Return [x, y] of the center of cell containing provided text 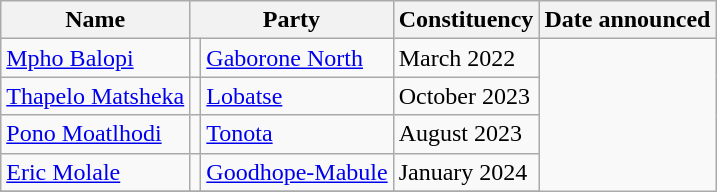
October 2023 [466, 96]
Goodhope-Mabule [297, 172]
January 2024 [466, 172]
Eric Molale [96, 172]
Party [292, 20]
Constituency [466, 20]
Pono Moatlhodi [96, 134]
August 2023 [466, 134]
Mpho Balopi [96, 58]
March 2022 [466, 58]
Date announced [628, 20]
Thapelo Matsheka [96, 96]
Name [96, 20]
Gaborone North [297, 58]
Lobatse [297, 96]
Tonota [297, 134]
